Output the (X, Y) coordinate of the center of the cell containing the given text.  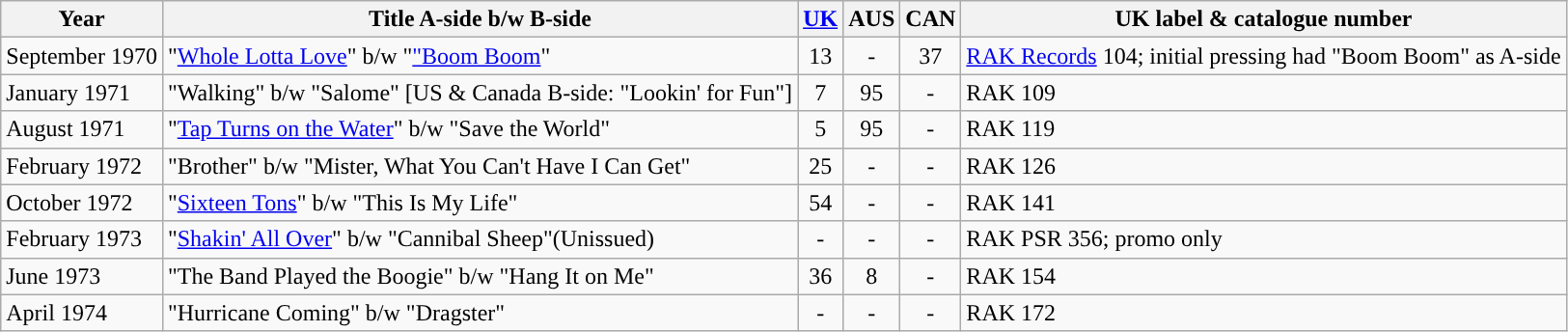
13 (820, 56)
7 (820, 93)
25 (820, 166)
RAK 109 (1264, 93)
RAK Records 104; initial pressing had "Boom Boom" as A-side (1264, 56)
"Tap Turns on the Water" b/w "Save the World" (480, 129)
8 (872, 276)
"Hurricane Coming" b/w "Dragster" (480, 313)
August 1971 (82, 129)
"Walking" b/w "Salome" [US & Canada B-side: "Lookin' for Fun"] (480, 93)
RAK 141 (1264, 203)
Title A-side b/w B-side (480, 19)
January 1971 (82, 93)
February 1972 (82, 166)
RAK 126 (1264, 166)
"Sixteen Tons" b/w "This Is My Life" (480, 203)
"Brother" b/w "Mister, What You Can't Have I Can Get" (480, 166)
5 (820, 129)
37 (930, 56)
"The Band Played the Boogie" b/w "Hang It on Me" (480, 276)
RAK 154 (1264, 276)
February 1973 (82, 239)
"Shakin' All Over" b/w "Cannibal Sheep"(Unissued) (480, 239)
October 1972 (82, 203)
RAK PSR 356; promo only (1264, 239)
CAN (930, 19)
AUS (872, 19)
"Whole Lotta Love" b/w ""Boom Boom" (480, 56)
June 1973 (82, 276)
36 (820, 276)
RAK 119 (1264, 129)
September 1970 (82, 56)
UK (820, 19)
RAK 172 (1264, 313)
UK label & catalogue number (1264, 19)
Year (82, 19)
April 1974 (82, 313)
54 (820, 203)
